For the text-containing cell, return its midpoint in [X, Y] coordinate format. 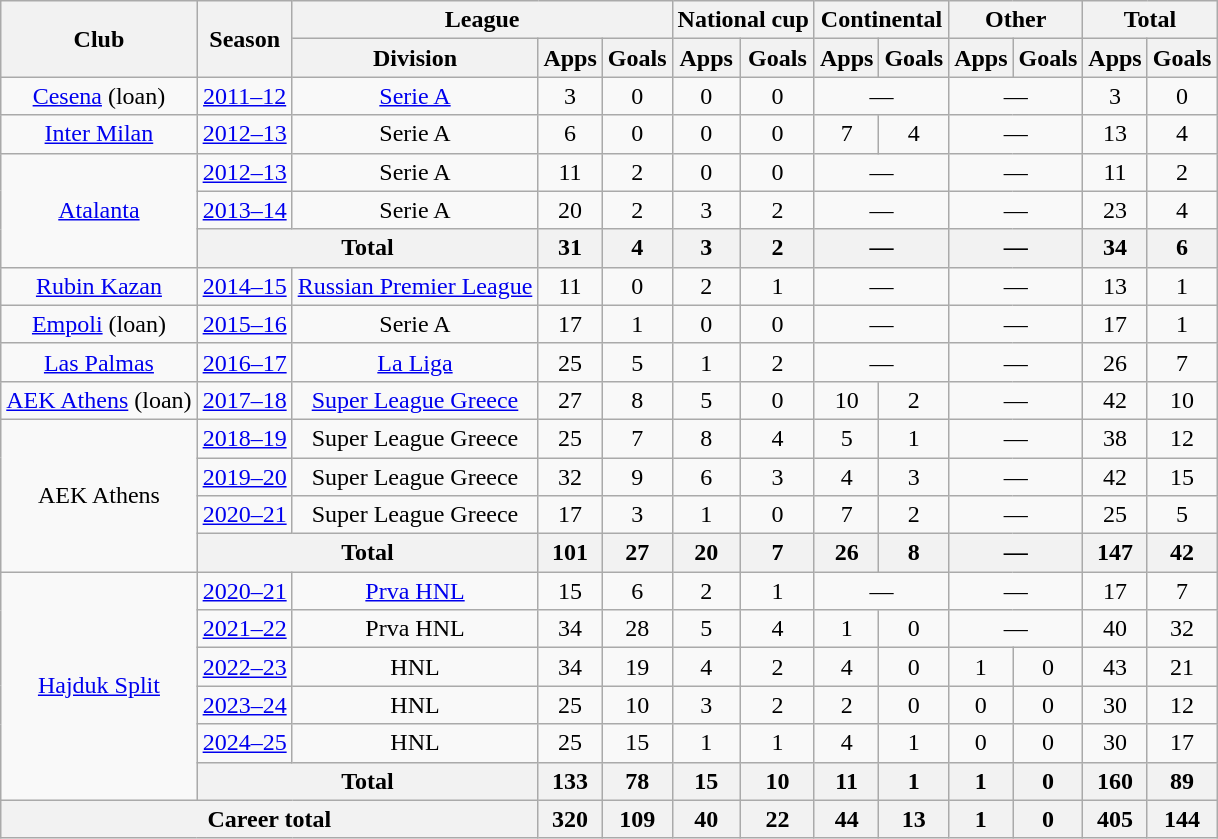
144 [1182, 819]
2024–25 [244, 743]
Continental [881, 20]
Empoli (loan) [99, 324]
Inter Milan [99, 134]
2019–20 [244, 477]
19 [637, 667]
Russian Premier League [415, 286]
9 [637, 477]
320 [570, 819]
2021–22 [244, 629]
89 [1182, 781]
2011–12 [244, 96]
147 [1115, 553]
Atalanta [99, 210]
Career total [270, 819]
28 [637, 629]
2013–14 [244, 210]
League [482, 20]
109 [637, 819]
2015–16 [244, 324]
160 [1115, 781]
22 [777, 819]
Rubin Kazan [99, 286]
133 [570, 781]
101 [570, 553]
Club [99, 39]
44 [846, 819]
23 [1115, 210]
Other [1016, 20]
2018–19 [244, 438]
National cup [743, 20]
Las Palmas [99, 362]
38 [1115, 438]
Season [244, 39]
2017–18 [244, 400]
2022–23 [244, 667]
AEK Athens (loan) [99, 400]
405 [1115, 819]
43 [1115, 667]
Hajduk Split [99, 686]
31 [570, 248]
Division [415, 58]
2016–17 [244, 362]
21 [1182, 667]
AEK Athens [99, 495]
Cesena (loan) [99, 96]
2014–15 [244, 286]
2023–24 [244, 705]
La Liga [415, 362]
78 [637, 781]
